Extract the [x, y] coordinate from the center of the cell holding the provided text.  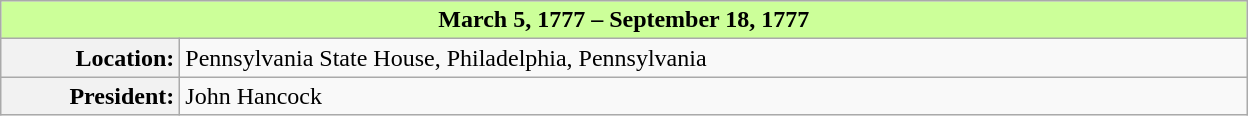
Pennsylvania State House, Philadelphia, Pennsylvania [714, 58]
John Hancock [714, 96]
President: [90, 96]
Location: [90, 58]
March 5, 1777 – September 18, 1777 [624, 20]
